Extract the [x, y] coordinate from the center of the cell holding the provided text.  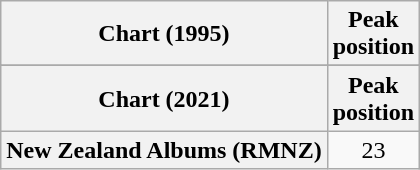
Chart (2021) [164, 98]
New Zealand Albums (RMNZ) [164, 150]
Chart (1995) [164, 34]
23 [373, 150]
